Search for the cell housing the specified text and yield its [x, y] center coordinate. 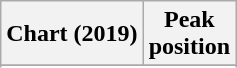
Chart (2019) [72, 34]
Peakposition [189, 34]
